Locate the cell with the specified text and output its [x, y] center coordinate. 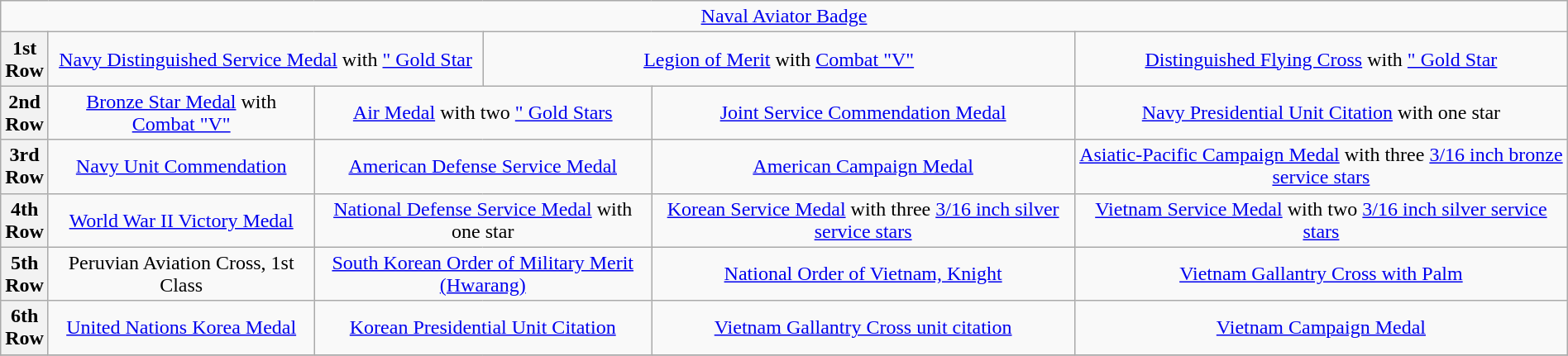
5th Row [25, 274]
6th Row [25, 327]
Navy Distinguished Service Medal with " Gold Star [265, 59]
Korean Presidential Unit Citation [483, 327]
South Korean Order of Military Merit (Hwarang) [483, 274]
Peruvian Aviation Cross, 1st Class [180, 274]
Vietnam Service Medal with two 3/16 inch silver service stars [1322, 220]
Navy Presidential Unit Citation with one star [1322, 112]
Naval Aviator Badge [784, 17]
Bronze Star Medal with Combat "V" [180, 112]
Distinguished Flying Cross with " Gold Star [1322, 59]
2nd Row [25, 112]
Air Medal with two " Gold Stars [483, 112]
3rd Row [25, 167]
National Defense Service Medal with one star [483, 220]
United Nations Korea Medal [180, 327]
Vietnam Gallantry Cross unit citation [863, 327]
Legion of Merit with Combat "V" [779, 59]
American Campaign Medal [863, 167]
Vietnam Campaign Medal [1322, 327]
National Order of Vietnam, Knight [863, 274]
Asiatic-Pacific Campaign Medal with three 3/16 inch bronze service stars [1322, 167]
Navy Unit Commendation [180, 167]
Korean Service Medal with three 3/16 inch silver service stars [863, 220]
World War II Victory Medal [180, 220]
4th Row [25, 220]
Vietnam Gallantry Cross with Palm [1322, 274]
American Defense Service Medal [483, 167]
1st Row [25, 59]
Joint Service Commendation Medal [863, 112]
